Search for the cell housing the specified text and yield its (X, Y) center coordinate. 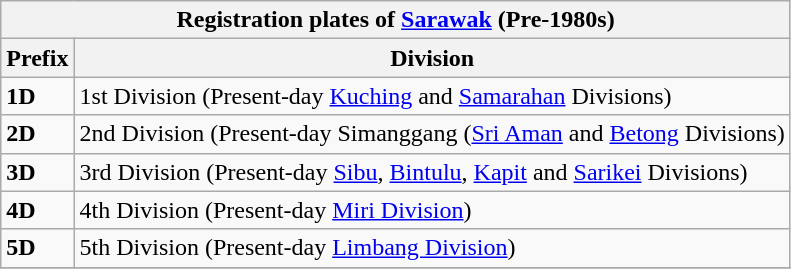
5D (38, 248)
3D (38, 172)
Division (432, 58)
2D (38, 134)
4D (38, 210)
5th Division (Present-day Limbang Division) (432, 248)
2nd Division (Present-day Simanggang (Sri Aman and Betong Divisions) (432, 134)
Prefix (38, 58)
3rd Division (Present-day Sibu, Bintulu, Kapit and Sarikei Divisions) (432, 172)
4th Division (Present-day Miri Division) (432, 210)
1st Division (Present-day Kuching and Samarahan Divisions) (432, 96)
Registration plates of Sarawak (Pre-1980s) (396, 20)
1D (38, 96)
